Locate the cell with the specified text and output its [X, Y] center coordinate. 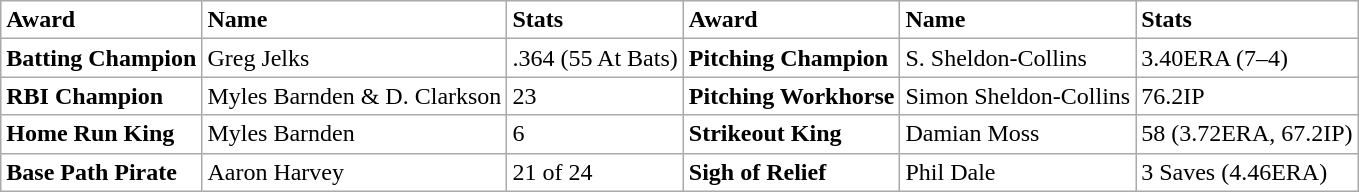
Simon Sheldon-Collins [1018, 96]
Sigh of Relief [792, 172]
Myles Barnden & D. Clarkson [354, 96]
Home Run King [102, 134]
Damian Moss [1018, 134]
Myles Barnden [354, 134]
Pitching Workhorse [792, 96]
58 (3.72ERA, 67.2IP) [1247, 134]
76.2IP [1247, 96]
RBI Champion [102, 96]
.364 (55 At Bats) [595, 58]
Batting Champion [102, 58]
Aaron Harvey [354, 172]
S. Sheldon-Collins [1018, 58]
Phil Dale [1018, 172]
Pitching Champion [792, 58]
6 [595, 134]
Strikeout King [792, 134]
3 Saves (4.46ERA) [1247, 172]
23 [595, 96]
3.40ERA (7–4) [1247, 58]
Greg Jelks [354, 58]
21 of 24 [595, 172]
Base Path Pirate [102, 172]
